Find where the given text appears and provide that cell's center as (X, Y) coordinate. 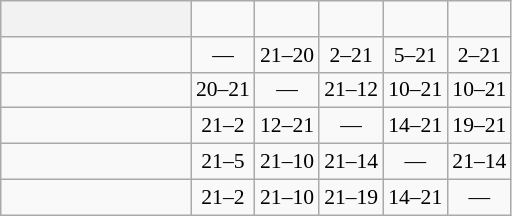
21–5 (223, 162)
21–12 (351, 90)
12–21 (287, 126)
19–21 (479, 126)
21–19 (351, 197)
5–21 (415, 55)
21–20 (287, 55)
20–21 (223, 90)
